Determine the [x, y] coordinate at the center of the cell enclosing the given text.  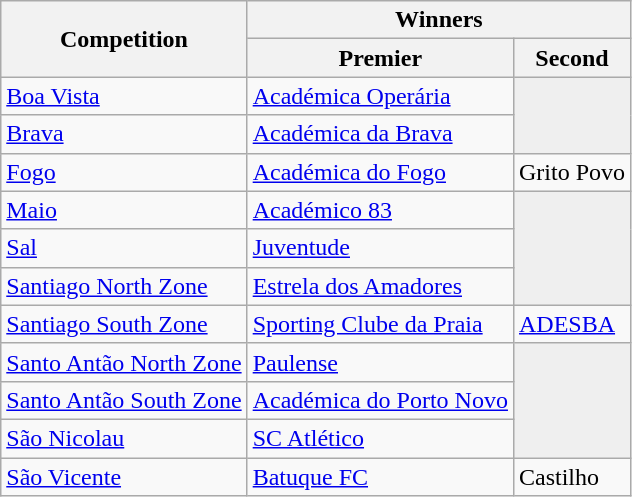
Winners [438, 20]
Sporting Clube da Praia [380, 324]
Santo Antão North Zone [124, 362]
Brava [124, 134]
Premier [380, 58]
Juventude [380, 248]
Grito Povo [572, 172]
ADESBA [572, 324]
Académica da Brava [380, 134]
Boa Vista [124, 96]
Académica do Porto Novo [380, 400]
Santiago South Zone [124, 324]
Competition [124, 39]
Paulense [380, 362]
Fogo [124, 172]
Maio [124, 210]
Estrela dos Amadores [380, 286]
Académica Operária [380, 96]
Académico 83 [380, 210]
Batuque FC [380, 477]
São Vicente [124, 477]
Second [572, 58]
Santiago North Zone [124, 286]
Castilho [572, 477]
SC Atlético [380, 438]
São Nicolau [124, 438]
Santo Antão South Zone [124, 400]
Sal [124, 248]
Académica do Fogo [380, 172]
